Find where the given text appears and provide that cell's center as (X, Y) coordinate. 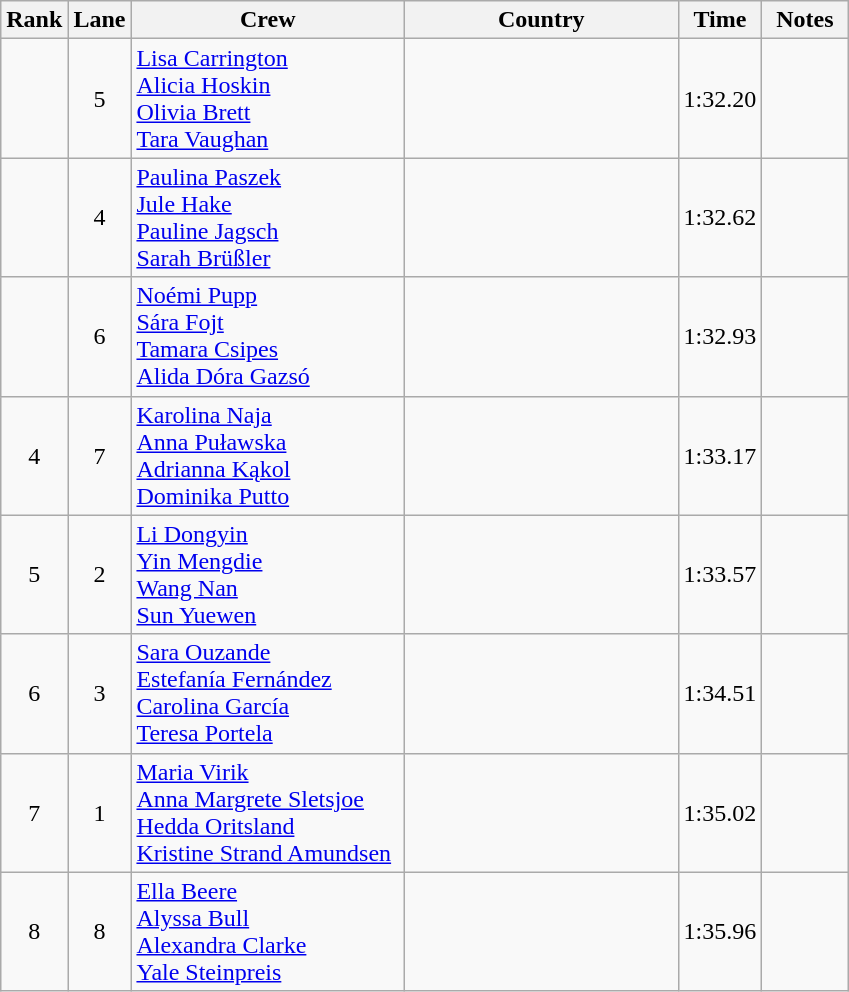
1:32.20 (720, 98)
Rank (34, 20)
1:32.93 (720, 336)
3 (100, 694)
1:35.96 (720, 932)
Noémi PuppSára FojtTamara CsipesAlida Dóra Gazsó (268, 336)
1:35.02 (720, 812)
Ella BeereAlyssa BullAlexandra ClarkeYale Steinpreis (268, 932)
Notes (805, 20)
Paulina PaszekJule HakePauline JagschSarah Brüßler (268, 218)
2 (100, 574)
Li DongyinYin MengdieWang NanSun Yuewen (268, 574)
Lisa CarringtonAlicia HoskinOlivia BrettTara Vaughan (268, 98)
1 (100, 812)
1:33.17 (720, 456)
Lane (100, 20)
Sara OuzandeEstefanía FernándezCarolina GarcíaTeresa Portela (268, 694)
1:34.51 (720, 694)
Maria VirikAnna Margrete SletsjoeHedda OritslandKristine Strand Amundsen (268, 812)
Country (541, 20)
1:32.62 (720, 218)
Karolina NajaAnna PuławskaAdrianna KąkolDominika Putto (268, 456)
Time (720, 20)
1:33.57 (720, 574)
Crew (268, 20)
